Capture the cell that displays the provided text and extract its [X, Y] central coordinate. 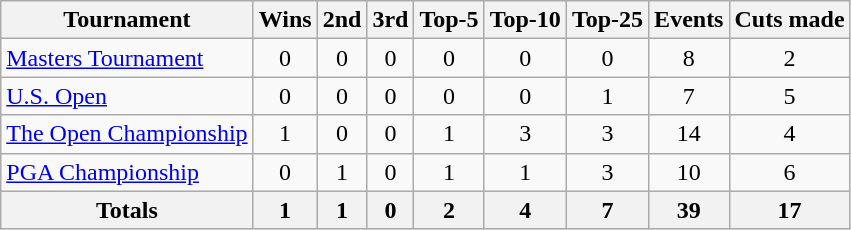
Top-25 [607, 20]
Wins [285, 20]
Top-5 [449, 20]
Events [689, 20]
2nd [342, 20]
10 [689, 172]
8 [689, 58]
39 [689, 210]
Top-10 [525, 20]
PGA Championship [127, 172]
Cuts made [790, 20]
14 [689, 134]
5 [790, 96]
17 [790, 210]
U.S. Open [127, 96]
Totals [127, 210]
Masters Tournament [127, 58]
6 [790, 172]
Tournament [127, 20]
The Open Championship [127, 134]
3rd [390, 20]
